Search for the cell housing the specified text and yield its [X, Y] center coordinate. 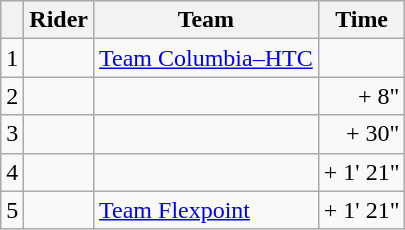
5 [12, 210]
Team Flexpoint [206, 210]
Team [206, 20]
Time [362, 20]
Rider [59, 20]
+ 30" [362, 134]
2 [12, 96]
+ 8" [362, 96]
3 [12, 134]
1 [12, 58]
4 [12, 172]
Team Columbia–HTC [206, 58]
